Find where the given text appears and provide that cell's center as (x, y) coordinate. 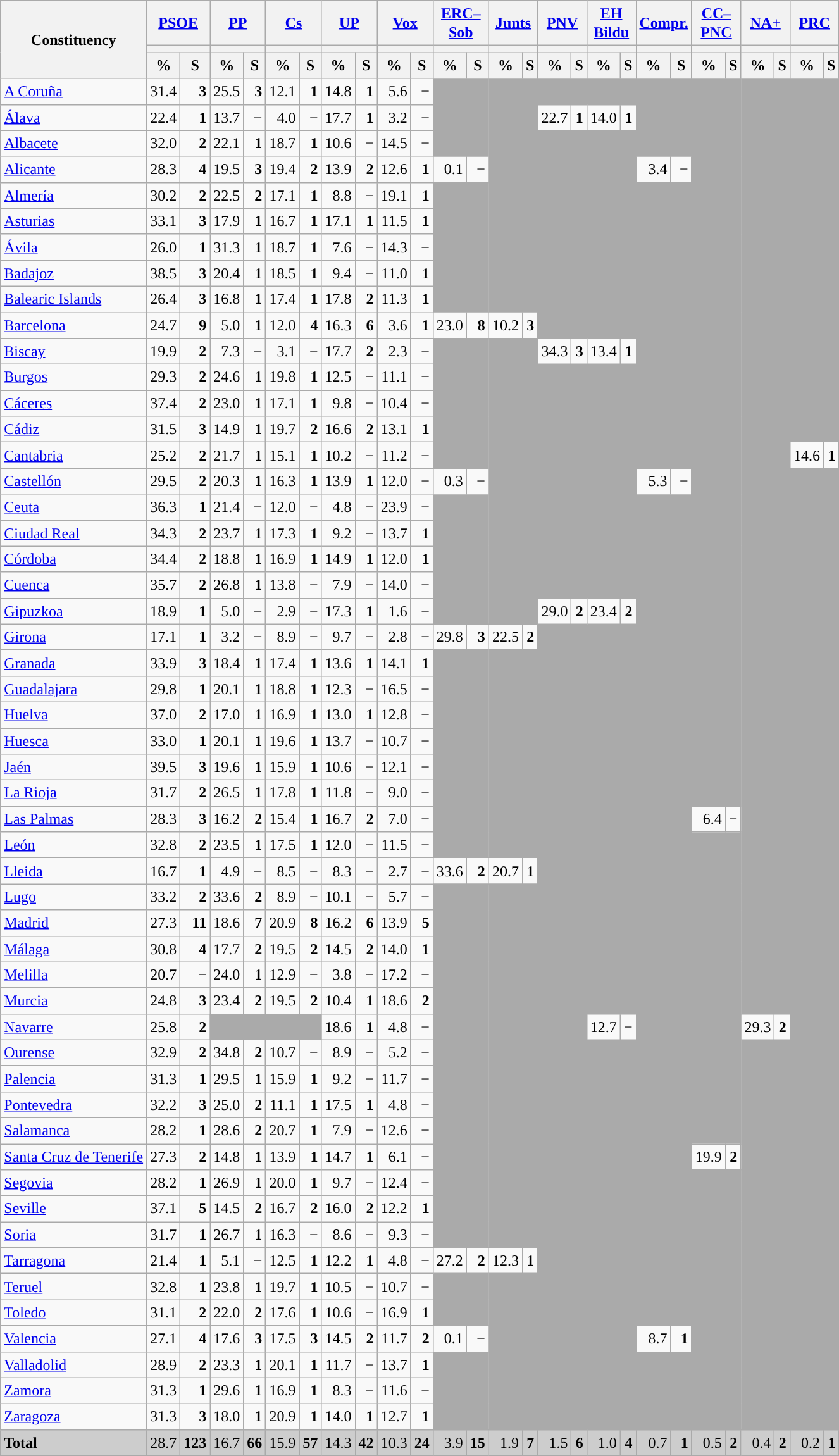
23.9 (394, 507)
Cáceres (73, 404)
25.5 (227, 91)
11.8 (338, 793)
31.5 (163, 429)
11 (195, 923)
Zaragoza (73, 1416)
8.6 (338, 1235)
EH Bildu (611, 23)
Ourense (73, 1053)
33.2 (163, 897)
8.5 (282, 871)
22.7 (554, 118)
20.0 (282, 1183)
35.7 (163, 585)
Cantabria (73, 456)
23.5 (227, 845)
20.3 (227, 481)
Castellón (73, 481)
23.8 (227, 1287)
14.7 (338, 1157)
4.9 (227, 871)
13.4 (604, 352)
30.8 (163, 949)
14.6 (806, 456)
32.0 (163, 143)
25.0 (227, 1105)
14.1 (394, 663)
Santa Cruz de Tenerife (73, 1157)
Soria (73, 1235)
19.8 (282, 377)
Total (73, 1443)
2.8 (394, 637)
9 (195, 325)
Constituency (73, 39)
26.8 (227, 585)
28.6 (227, 1130)
Segovia (73, 1183)
Valencia (73, 1339)
2.3 (394, 352)
20.4 (227, 273)
Las Palmas (73, 819)
26.5 (227, 793)
Lleida (73, 871)
32.2 (163, 1105)
37.0 (163, 715)
13.8 (282, 585)
Balearic Islands (73, 299)
3.8 (338, 974)
16.6 (338, 429)
5.1 (227, 1260)
33.1 (163, 221)
29.6 (227, 1391)
3.1 (282, 352)
18.5 (282, 273)
18.9 (163, 611)
PRC (814, 23)
15.4 (282, 819)
38.5 (163, 273)
7.6 (338, 247)
17.0 (227, 715)
Álava (73, 118)
31.4 (163, 91)
9.0 (394, 793)
Cs (294, 23)
Navarre (73, 1026)
4.0 (282, 118)
37.1 (163, 1209)
Biscay (73, 352)
Almería (73, 195)
19.1 (394, 195)
Córdoba (73, 559)
13.6 (338, 663)
0.4 (758, 1443)
Burgos (73, 377)
28.7 (163, 1443)
NA+ (766, 23)
11.0 (394, 273)
Málaga (73, 949)
17.2 (394, 974)
10.5 (338, 1287)
0.2 (806, 1443)
28.9 (163, 1364)
Salamanca (73, 1130)
Jaén (73, 767)
Huelva (73, 715)
11.6 (394, 1391)
Gipuzkoa (73, 611)
21.7 (227, 456)
6.4 (709, 819)
39.5 (163, 767)
16.0 (338, 1209)
123 (195, 1443)
PNV (562, 23)
A Coruña (73, 91)
Barcelona (73, 325)
0.3 (449, 481)
19.4 (282, 170)
Toledo (73, 1312)
22.4 (163, 118)
57 (310, 1443)
22.1 (227, 143)
1.0 (604, 1443)
CC–PNC (716, 23)
24.8 (163, 1001)
3.4 (653, 170)
26.7 (227, 1235)
Compr. (664, 23)
Ceuta (73, 507)
5.6 (394, 91)
Guadalajara (73, 688)
Huesca (73, 740)
UP (349, 23)
27.1 (163, 1339)
7.3 (227, 352)
32.9 (163, 1053)
36.3 (163, 507)
30.2 (163, 195)
PP (238, 23)
Lugo (73, 897)
34.8 (227, 1053)
Zamora (73, 1391)
23.7 (227, 533)
42 (366, 1443)
Melilla (73, 974)
16.8 (227, 299)
Cuenca (73, 585)
Albacete (73, 143)
Valladolid (73, 1364)
9.8 (338, 404)
26.4 (163, 299)
La Rioja (73, 793)
ERC–Sob (461, 23)
Cádiz (73, 429)
66 (254, 1443)
12.8 (394, 715)
11.3 (394, 299)
Junts (513, 23)
Teruel (73, 1287)
37.4 (163, 404)
Palencia (73, 1078)
25.8 (163, 1026)
12.4 (394, 1183)
6.1 (394, 1157)
10.3 (394, 1443)
34.4 (163, 559)
5.3 (653, 481)
5.7 (394, 897)
15 (477, 1443)
Asturias (73, 221)
Tarragona (73, 1260)
Granada (73, 663)
2.9 (282, 611)
33.9 (163, 663)
24.6 (227, 377)
29.0 (554, 611)
17.9 (227, 221)
1.5 (554, 1443)
8.7 (653, 1339)
0.5 (709, 1443)
3.6 (394, 325)
24 (421, 1443)
1.6 (394, 611)
León (73, 845)
Madrid (73, 923)
22.0 (227, 1312)
1.9 (505, 1443)
26.0 (163, 247)
0.7 (653, 1443)
Alicante (73, 170)
13.1 (394, 429)
2.7 (394, 871)
Pontevedra (73, 1105)
Murcia (73, 1001)
13.0 (338, 715)
Ávila (73, 247)
25.2 (163, 456)
Girona (73, 637)
18.4 (227, 663)
24.0 (227, 974)
31.1 (163, 1312)
16.5 (394, 688)
23.3 (227, 1364)
18.0 (227, 1416)
12.9 (282, 974)
5.2 (394, 1053)
7.0 (394, 819)
11.2 (394, 456)
33.0 (163, 740)
9.4 (338, 273)
15.1 (282, 456)
24.7 (163, 325)
26.9 (227, 1183)
10.1 (338, 897)
Badajoz (73, 273)
PSOE (178, 23)
Seville (73, 1209)
9.3 (394, 1235)
Ciudad Real (73, 533)
3.9 (449, 1443)
Vox (405, 23)
8.8 (338, 195)
27.2 (449, 1260)
